Output the (X, Y) coordinate of the center of the cell containing the given text.  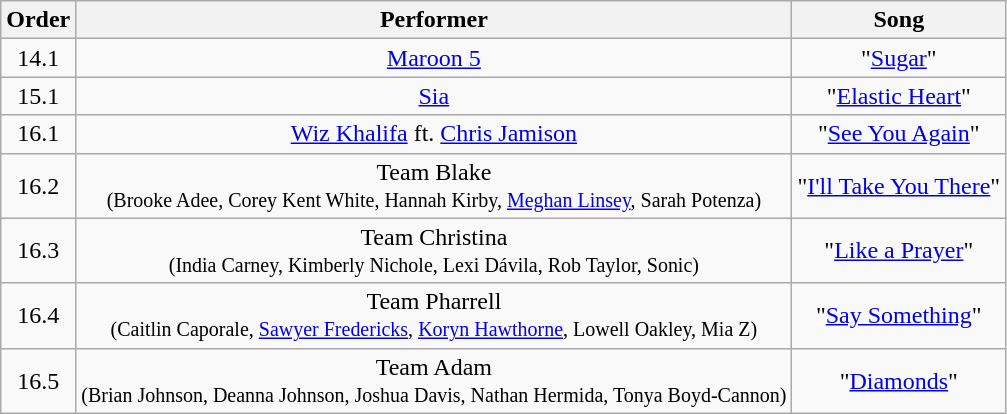
Sia (434, 96)
"Elastic Heart" (899, 96)
15.1 (38, 96)
16.4 (38, 316)
Song (899, 20)
"Sugar" (899, 58)
"Like a Prayer" (899, 250)
Wiz Khalifa ft. Chris Jamison (434, 134)
"Diamonds" (899, 380)
16.1 (38, 134)
Team Adam (Brian Johnson, Deanna Johnson, Joshua Davis, Nathan Hermida, Tonya Boyd-Cannon) (434, 380)
Team Christina (India Carney, Kimberly Nichole, Lexi Dávila, Rob Taylor, Sonic) (434, 250)
16.5 (38, 380)
Performer (434, 20)
Order (38, 20)
"I'll Take You There" (899, 186)
Maroon 5 (434, 58)
"See You Again" (899, 134)
Team Blake (Brooke Adee, Corey Kent White, Hannah Kirby, Meghan Linsey, Sarah Potenza) (434, 186)
"Say Something" (899, 316)
Team Pharrell (Caitlin Caporale, Sawyer Fredericks, Koryn Hawthorne, Lowell Oakley, Mia Z) (434, 316)
16.3 (38, 250)
14.1 (38, 58)
16.2 (38, 186)
